Find where the given text appears and provide that cell's center as [x, y] coordinate. 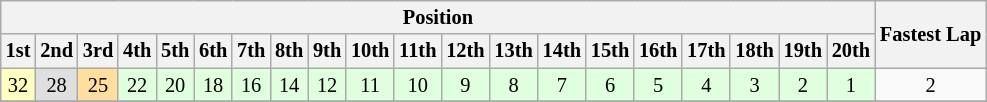
16th [658, 51]
20th [851, 51]
Fastest Lap [930, 34]
10 [418, 85]
18th [754, 51]
9th [327, 51]
16 [251, 85]
6th [213, 51]
28 [56, 85]
1 [851, 85]
5 [658, 85]
1st [18, 51]
14th [562, 51]
14 [289, 85]
19th [803, 51]
7 [562, 85]
13th [514, 51]
32 [18, 85]
9 [465, 85]
Position [438, 17]
12 [327, 85]
5th [175, 51]
17th [706, 51]
18 [213, 85]
20 [175, 85]
4 [706, 85]
8th [289, 51]
3 [754, 85]
3rd [98, 51]
15th [610, 51]
4th [137, 51]
11th [418, 51]
25 [98, 85]
22 [137, 85]
10th [370, 51]
7th [251, 51]
2nd [56, 51]
8 [514, 85]
6 [610, 85]
11 [370, 85]
12th [465, 51]
